Identify which cell holds the provided text, then report its [x, y] central coordinate. 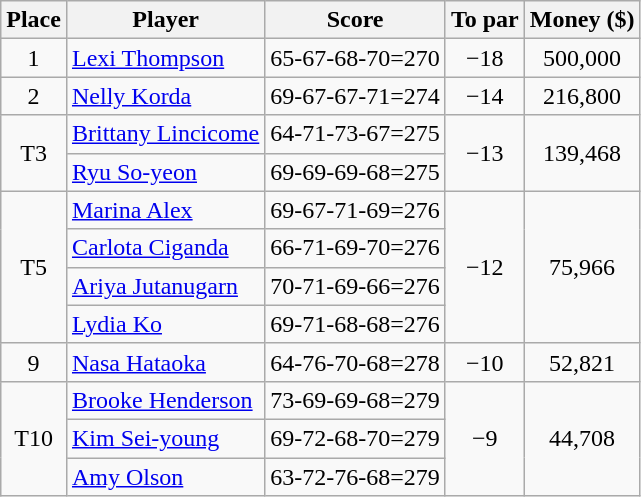
69-71-68-68=276 [356, 324]
2 [34, 96]
−13 [484, 153]
73-69-69-68=279 [356, 400]
Lydia Ko [165, 324]
Marina Alex [165, 210]
Lexi Thompson [165, 58]
T3 [34, 153]
69-72-68-70=279 [356, 438]
Nelly Korda [165, 96]
Score [356, 20]
Player [165, 20]
64-76-70-68=278 [356, 362]
139,468 [582, 153]
52,821 [582, 362]
Ryu So-yeon [165, 172]
75,966 [582, 267]
−14 [484, 96]
To par [484, 20]
Place [34, 20]
Amy Olson [165, 477]
T10 [34, 438]
64-71-73-67=275 [356, 134]
−10 [484, 362]
−12 [484, 267]
T5 [34, 267]
69-67-67-71=274 [356, 96]
Carlota Ciganda [165, 248]
66-71-69-70=276 [356, 248]
63-72-76-68=279 [356, 477]
−9 [484, 438]
Nasa Hataoka [165, 362]
Brittany Lincicome [165, 134]
9 [34, 362]
69-67-71-69=276 [356, 210]
69-69-69-68=275 [356, 172]
Brooke Henderson [165, 400]
Money ($) [582, 20]
65-67-68-70=270 [356, 58]
70-71-69-66=276 [356, 286]
500,000 [582, 58]
Ariya Jutanugarn [165, 286]
44,708 [582, 438]
1 [34, 58]
−18 [484, 58]
216,800 [582, 96]
Kim Sei-young [165, 438]
